Detect which cell encompasses the target text, then output its (X, Y) center coordinate. 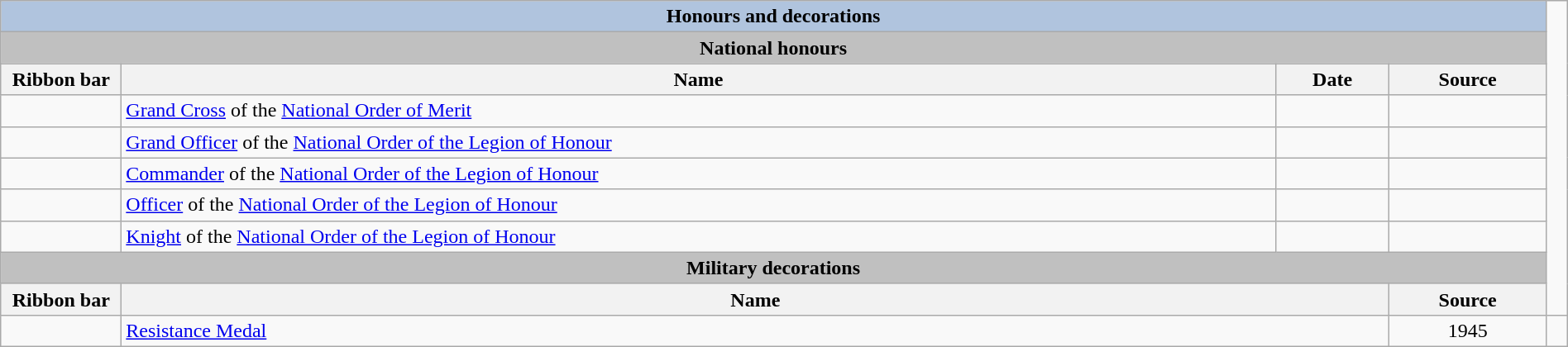
Date (1332, 79)
Grand Officer of the National Order of the Legion of Honour (698, 142)
Grand Cross of the National Order of Merit (698, 111)
Knight of the National Order of the Legion of Honour (698, 236)
1945 (1468, 330)
Military decorations (774, 268)
Officer of the National Order of the Legion of Honour (698, 205)
Resistance Medal (756, 330)
National honours (774, 48)
Honours and decorations (774, 17)
Commander of the National Order of the Legion of Honour (698, 173)
